Locate the cell with the specified text and output its [x, y] center coordinate. 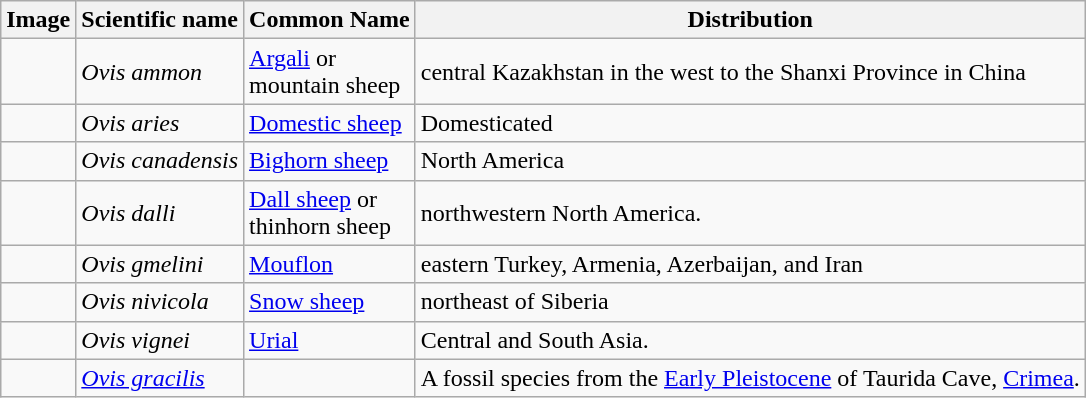
Mouflon [330, 264]
Central and South Asia. [750, 340]
central Kazakhstan in the west to the Shanxi Province in China [750, 72]
Ovis canadensis [160, 161]
Domesticated [750, 123]
Ovis ammon [160, 72]
Ovis aries [160, 123]
northeast of Siberia [750, 302]
Domestic sheep [330, 123]
Snow sheep [330, 302]
Ovis vignei [160, 340]
northwestern North America. [750, 212]
A fossil species from the Early Pleistocene of Taurida Cave, Crimea. [750, 378]
Common Name [330, 20]
Ovis dalli [160, 212]
Image [38, 20]
Bighorn sheep [330, 161]
eastern Turkey, Armenia, Azerbaijan, and Iran [750, 264]
North America [750, 161]
Urial [330, 340]
Ovis nivicola [160, 302]
Scientific name [160, 20]
Distribution [750, 20]
Argali ormountain sheep [330, 72]
Ovis gracilis [160, 378]
Ovis gmelini [160, 264]
Dall sheep orthinhorn sheep [330, 212]
